Determine the [x, y] coordinate at the center of the cell enclosing the given text.  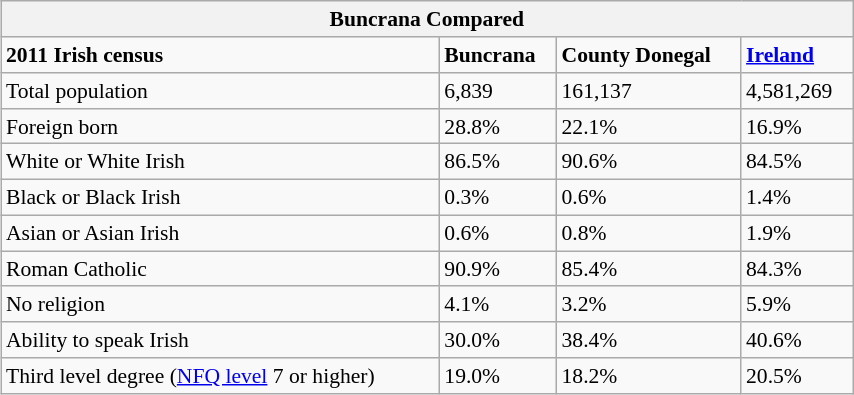
Ireland [797, 55]
2011 Irish census [220, 55]
Foreign born [220, 126]
30.0% [498, 340]
161,137 [648, 91]
40.6% [797, 340]
No religion [220, 304]
3.2% [648, 304]
38.4% [648, 340]
28.8% [498, 126]
86.5% [498, 162]
Roman Catholic [220, 269]
White or White Irish [220, 162]
90.9% [498, 269]
84.5% [797, 162]
Asian or Asian Irish [220, 233]
1.4% [797, 197]
Buncrana [498, 55]
0.8% [648, 233]
85.4% [648, 269]
22.1% [648, 126]
Ability to speak Irish [220, 340]
84.3% [797, 269]
Total population [220, 91]
1.9% [797, 233]
County Donegal [648, 55]
20.5% [797, 376]
6,839 [498, 91]
4.1% [498, 304]
5.9% [797, 304]
90.6% [648, 162]
Buncrana Compared [427, 19]
Black or Black Irish [220, 197]
Third level degree (NFQ level 7 or higher) [220, 376]
4,581,269 [797, 91]
18.2% [648, 376]
19.0% [498, 376]
16.9% [797, 126]
0.3% [498, 197]
